Identify which cell holds the provided text, then report its (x, y) central coordinate. 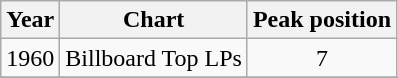
Year (30, 20)
Peak position (322, 20)
Chart (154, 20)
Billboard Top LPs (154, 58)
1960 (30, 58)
7 (322, 58)
